Return the (x, y) coordinate for the center point of the cell that contains the specified text.  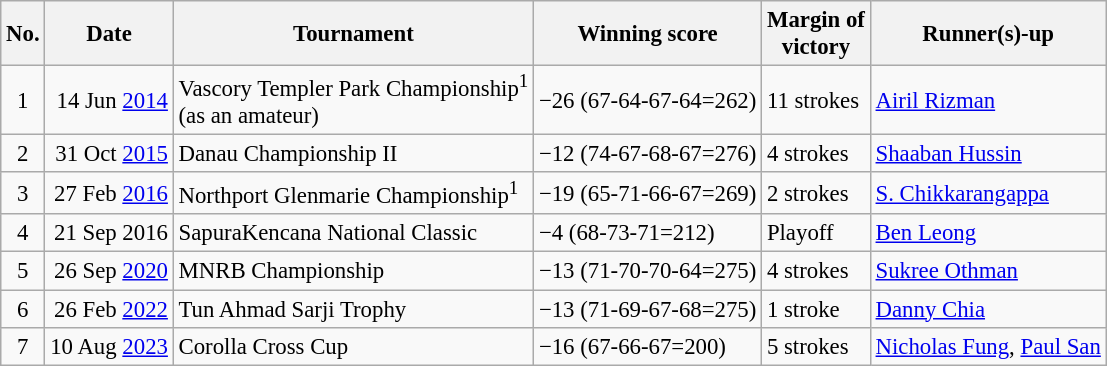
26 Sep 2020 (109, 271)
No. (23, 34)
Danny Chia (988, 309)
2 (23, 154)
−19 (65-71-66-67=269) (648, 193)
10 Aug 2023 (109, 346)
Winning score (648, 34)
Airil Rizman (988, 100)
31 Oct 2015 (109, 154)
−4 (68-73-71=212) (648, 233)
Runner(s)-up (988, 34)
1 (23, 100)
Tournament (353, 34)
5 (23, 271)
Vascory Templer Park Championship1(as an amateur) (353, 100)
Ben Leong (988, 233)
5 strokes (816, 346)
7 (23, 346)
S. Chikkarangappa (988, 193)
21 Sep 2016 (109, 233)
Playoff (816, 233)
1 stroke (816, 309)
14 Jun 2014 (109, 100)
Tun Ahmad Sarji Trophy (353, 309)
−13 (71-69-67-68=275) (648, 309)
Margin ofvictory (816, 34)
Date (109, 34)
Danau Championship II (353, 154)
MNRB Championship (353, 271)
26 Feb 2022 (109, 309)
SapuraKencana National Classic (353, 233)
Shaaban Hussin (988, 154)
27 Feb 2016 (109, 193)
3 (23, 193)
−16 (67-66-67=200) (648, 346)
−12 (74-67-68-67=276) (648, 154)
Nicholas Fung, Paul San (988, 346)
11 strokes (816, 100)
−26 (67-64-67-64=262) (648, 100)
4 (23, 233)
Corolla Cross Cup (353, 346)
Northport Glenmarie Championship1 (353, 193)
−13 (71-70-70-64=275) (648, 271)
2 strokes (816, 193)
6 (23, 309)
Sukree Othman (988, 271)
